Determine the (X, Y) coordinate at the center of the cell enclosing the given text.  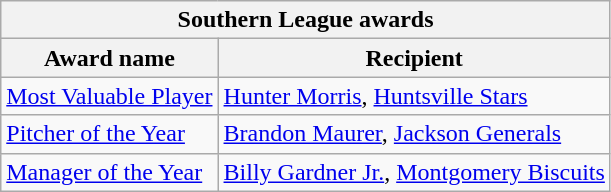
Recipient (414, 58)
Southern League awards (306, 20)
Award name (110, 58)
Brandon Maurer, Jackson Generals (414, 134)
Billy Gardner Jr., Montgomery Biscuits (414, 172)
Most Valuable Player (110, 96)
Pitcher of the Year (110, 134)
Hunter Morris, Huntsville Stars (414, 96)
Manager of the Year (110, 172)
